Extract the [X, Y] coordinate from the center of the cell holding the provided text.  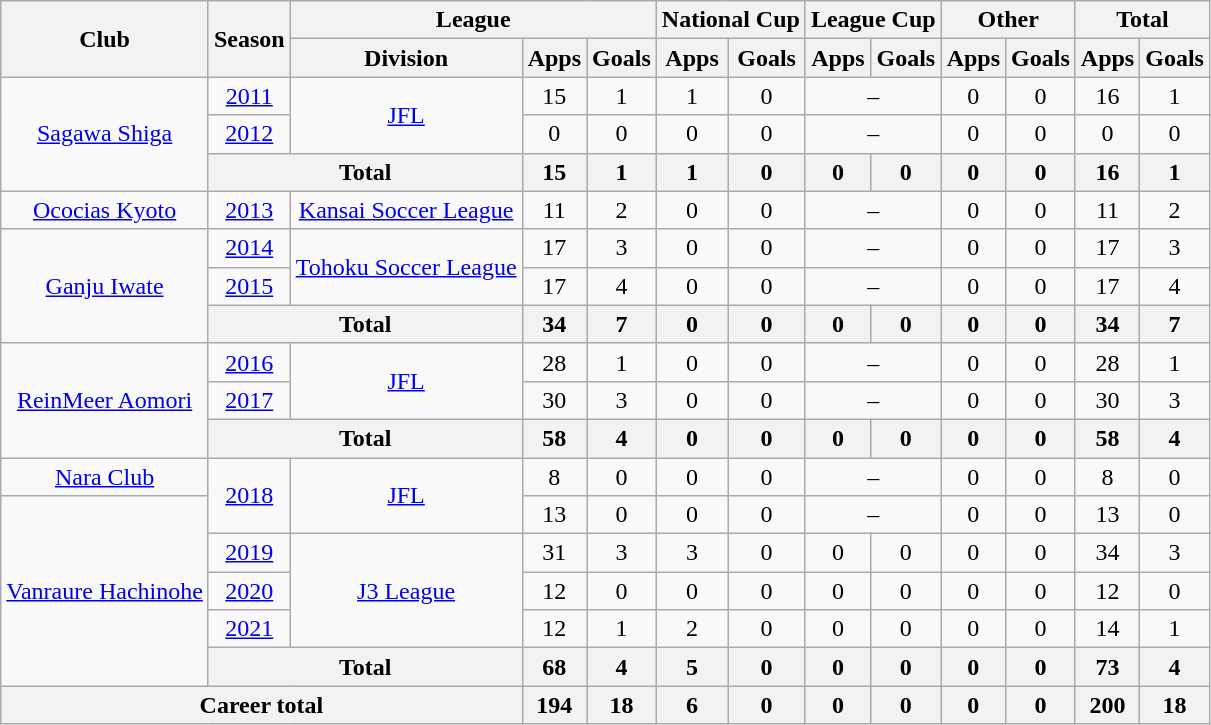
5 [692, 667]
Tohoku Soccer League [406, 267]
Kansai Soccer League [406, 210]
2012 [249, 134]
68 [554, 667]
League [473, 20]
2021 [249, 629]
6 [692, 705]
2020 [249, 591]
200 [1107, 705]
Nara Club [105, 477]
Career total [262, 705]
National Cup [730, 20]
2016 [249, 362]
Ococias Kyoto [105, 210]
Other [1008, 20]
2017 [249, 400]
ReinMeer Aomori [105, 400]
Ganju Iwate [105, 286]
14 [1107, 629]
Sagawa Shiga [105, 134]
73 [1107, 667]
J3 League [406, 591]
Season [249, 39]
2018 [249, 496]
2015 [249, 286]
2014 [249, 248]
Division [406, 58]
194 [554, 705]
2019 [249, 553]
2013 [249, 210]
31 [554, 553]
League Cup [873, 20]
2011 [249, 96]
Vanraure Hachinohe [105, 591]
Club [105, 39]
